Detect which cell encompasses the target text, then output its [X, Y] center coordinate. 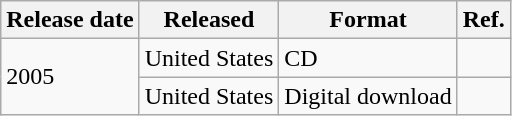
CD [368, 58]
Digital download [368, 96]
Release date [70, 20]
Format [368, 20]
Ref. [484, 20]
Released [209, 20]
2005 [70, 77]
